Return [X, Y] of the center of cell containing provided text 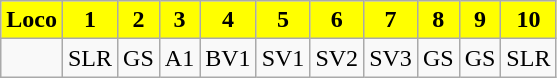
8 [438, 20]
9 [480, 20]
3 [179, 20]
BV1 [228, 58]
5 [283, 20]
10 [528, 20]
Loco [32, 20]
SV3 [391, 58]
A1 [179, 58]
SV2 [337, 58]
2 [139, 20]
1 [90, 20]
SV1 [283, 58]
7 [391, 20]
6 [337, 20]
4 [228, 20]
